Detect which cell encompasses the target text, then output its [X, Y] center coordinate. 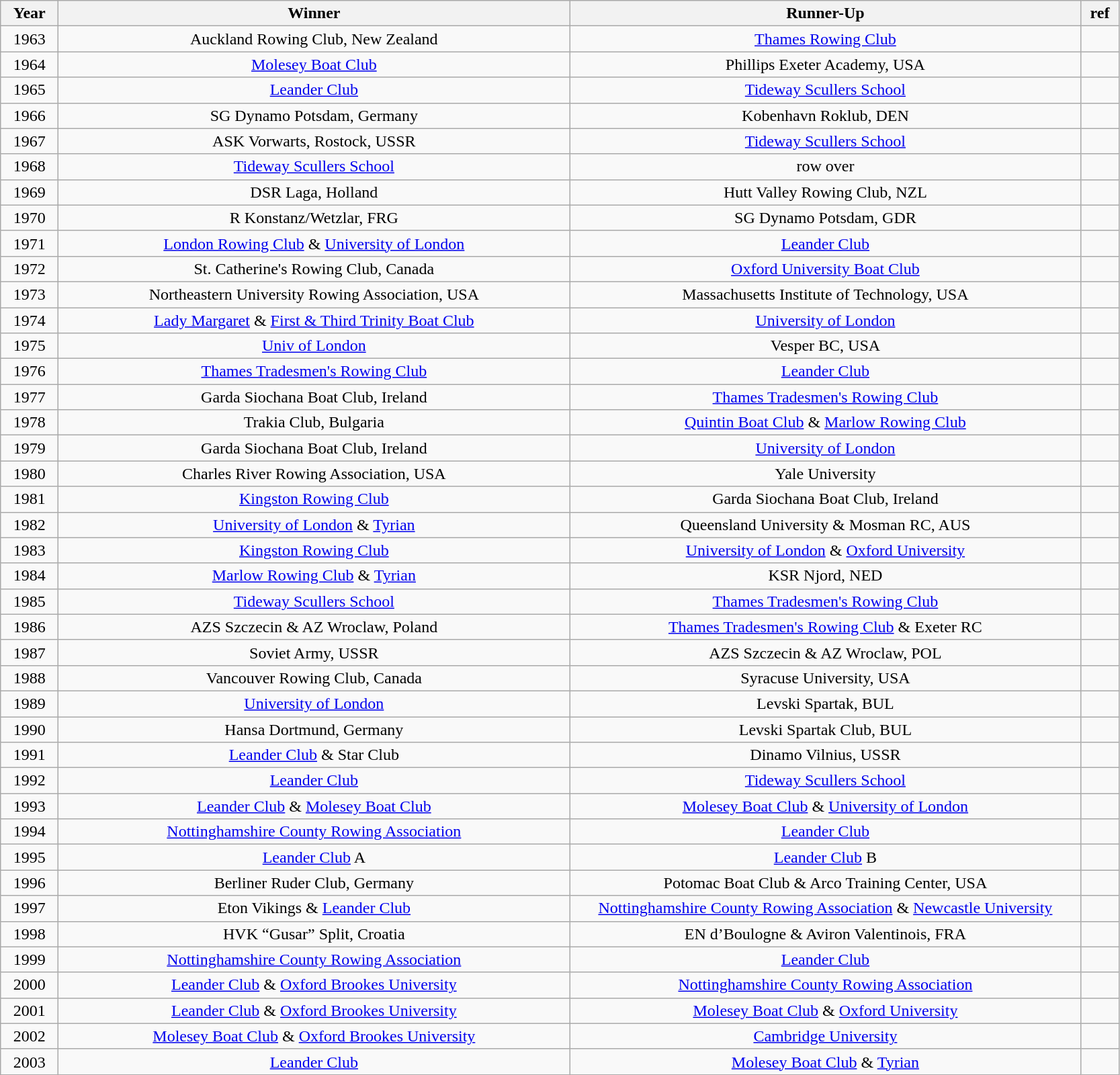
1988 [30, 678]
Eton Vikings & Leander Club [314, 908]
1972 [30, 269]
Kobenhavn Roklub, DEN [825, 116]
KSR Njord, NED [825, 576]
1997 [30, 908]
2003 [30, 1062]
1989 [30, 703]
University of London & Oxford University [825, 550]
1966 [30, 116]
1998 [30, 934]
Molesey Boat Club & Tyrian [825, 1062]
AZS Szczecin & AZ Wroclaw, Poland [314, 627]
DSR Laga, Holland [314, 192]
Hansa Dortmund, Germany [314, 729]
1983 [30, 550]
2001 [30, 1010]
1991 [30, 755]
Berliner Ruder Club, Germany [314, 883]
1974 [30, 320]
Molesey Boat Club & University of London [825, 806]
HVK “Gusar” Split, Croatia [314, 934]
1978 [30, 423]
1985 [30, 601]
1973 [30, 294]
SG Dynamo Potsdam, GDR [825, 218]
1996 [30, 883]
Runner-Up [825, 13]
1969 [30, 192]
1967 [30, 141]
St. Catherine's Rowing Club, Canada [314, 269]
1979 [30, 448]
EN d’Boulogne & Aviron Valentinois, FRA [825, 934]
Levski Spartak, BUL [825, 703]
Lady Margaret & First & Third Trinity Boat Club [314, 320]
Leander Club B [825, 857]
1990 [30, 729]
Leander Club & Star Club [314, 755]
Northeastern University Rowing Association, USA [314, 294]
Hutt Valley Rowing Club, NZL [825, 192]
Vesper BC, USA [825, 346]
1999 [30, 959]
1980 [30, 474]
R Konstanz/Wetzlar, FRG [314, 218]
Quintin Boat Club & Marlow Rowing Club [825, 423]
1971 [30, 243]
1995 [30, 857]
Nottinghamshire County Rowing Association & Newcastle University [825, 908]
1968 [30, 167]
2000 [30, 985]
Molesey Boat Club [314, 64]
Leander Club & Molesey Boat Club [314, 806]
Phillips Exeter Academy, USA [825, 64]
row over [825, 167]
Thames Rowing Club [825, 39]
1965 [30, 90]
1984 [30, 576]
Dinamo Vilnius, USSR [825, 755]
Potomac Boat Club & Arco Training Center, USA [825, 883]
1987 [30, 652]
1976 [30, 372]
ref [1100, 13]
2002 [30, 1036]
Levski Spartak Club, BUL [825, 729]
1964 [30, 64]
1992 [30, 781]
Massachusetts Institute of Technology, USA [825, 294]
Yale University [825, 474]
Molesey Boat Club & Oxford University [825, 1010]
1986 [30, 627]
Oxford University Boat Club [825, 269]
Univ of London [314, 346]
1993 [30, 806]
Year [30, 13]
1975 [30, 346]
Vancouver Rowing Club, Canada [314, 678]
University of London & Tyrian [314, 525]
1970 [30, 218]
1977 [30, 397]
1963 [30, 39]
Queensland University & Mosman RC, AUS [825, 525]
Charles River Rowing Association, USA [314, 474]
Trakia Club, Bulgaria [314, 423]
1982 [30, 525]
Soviet Army, USSR [314, 652]
Cambridge University [825, 1036]
Leander Club A [314, 857]
AZS Szczecin & AZ Wroclaw, POL [825, 652]
ASK Vorwarts, Rostock, USSR [314, 141]
Syracuse University, USA [825, 678]
Molesey Boat Club & Oxford Brookes University [314, 1036]
Marlow Rowing Club & Tyrian [314, 576]
Winner [314, 13]
London Rowing Club & University of London [314, 243]
SG Dynamo Potsdam, Germany [314, 116]
1994 [30, 832]
Thames Tradesmen's Rowing Club & Exeter RC [825, 627]
Auckland Rowing Club, New Zealand [314, 39]
1981 [30, 499]
